Return the (x, y) coordinate for the center point of the cell that contains the specified text.  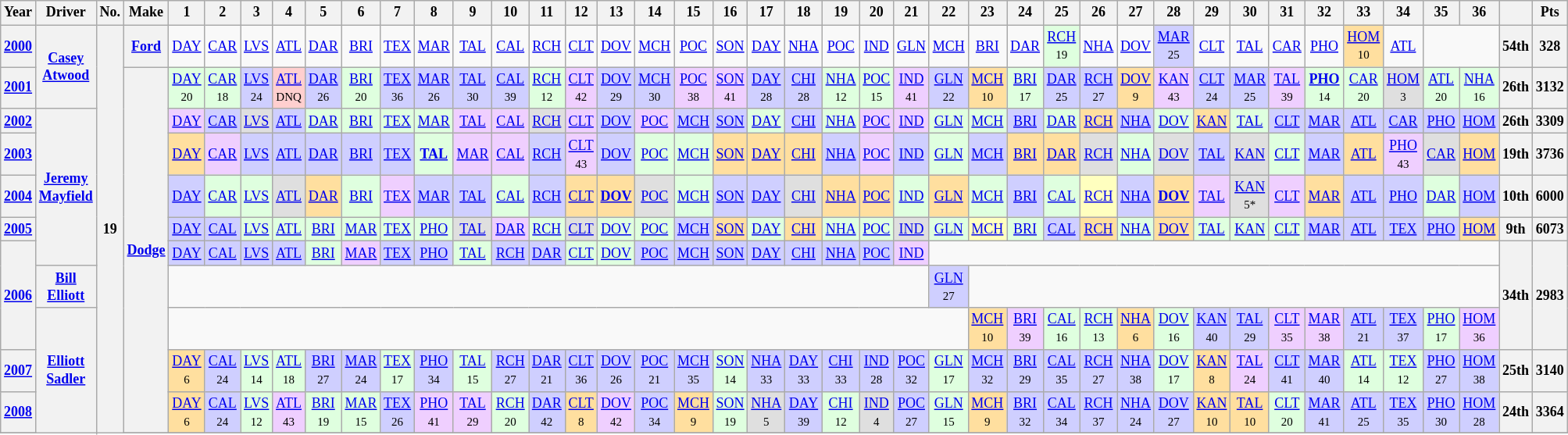
MAR41 (1324, 412)
Ford (146, 46)
TAL39 (1287, 88)
No. (109, 12)
2007 (19, 370)
3140 (1550, 370)
MCH32 (988, 370)
CLT43 (581, 154)
DAR21 (547, 370)
14 (655, 12)
DOV26 (616, 370)
9th (1516, 230)
GLN22 (948, 88)
25th (1516, 370)
Casey Atwood (66, 67)
MAR40 (1324, 370)
DAY33 (804, 370)
ATL14 (1364, 370)
Elliott Sadler (66, 370)
29 (1212, 12)
HOM38 (1480, 370)
CLT8 (581, 412)
SON41 (730, 88)
30 (1250, 12)
Bill Elliott (66, 287)
TAL30 (473, 88)
3736 (1550, 154)
21 (912, 12)
CAL35 (1061, 370)
Driver (66, 12)
ATL20 (1441, 88)
35 (1441, 12)
CHI12 (841, 412)
ATL18 (289, 370)
10 (511, 12)
ATLDNQ (289, 88)
CHI28 (804, 88)
4 (289, 12)
RCH13 (1098, 329)
GLN15 (948, 412)
HOM10 (1364, 46)
DAR25 (1061, 88)
9 (473, 12)
TEX36 (398, 88)
CAL16 (1061, 329)
31 (1287, 12)
CAR20 (1364, 88)
POC15 (877, 88)
RCH20 (511, 412)
CLT35 (1287, 329)
NHA16 (1480, 88)
8 (434, 12)
DOV42 (616, 412)
DAY20 (187, 88)
MCH35 (694, 370)
6 (361, 12)
28 (1173, 12)
Make (146, 12)
DAY28 (766, 88)
DAR26 (323, 88)
SON14 (730, 370)
IND 41 (912, 88)
22 (948, 12)
NHA33 (766, 370)
2004 (19, 196)
2983 (1550, 295)
MAR24 (361, 370)
ATL43 (289, 412)
10th (1516, 196)
1 (187, 12)
CLT41 (1287, 370)
3309 (1550, 120)
DOV9 (1136, 88)
2 (223, 12)
SON19 (730, 412)
PHO14 (1324, 88)
25 (1061, 12)
PHO41 (434, 412)
3364 (1550, 412)
BRI17 (1025, 88)
BRI29 (1025, 370)
BRI20 (361, 88)
KAN5* (1250, 196)
7 (398, 12)
PHO43 (1403, 154)
16 (730, 12)
TAL10 (1250, 412)
11 (547, 12)
Year (19, 12)
RCH12 (547, 88)
POC34 (655, 412)
2002 (19, 120)
54th (1516, 46)
RCH19 (1061, 46)
KAN40 (1212, 329)
18 (804, 12)
24th (1516, 412)
MCH30 (655, 88)
36 (1480, 12)
34 (1403, 12)
BRI27 (323, 370)
MAR38 (1324, 329)
GLN17 (948, 370)
6000 (1550, 196)
34th (1516, 295)
2001 (19, 88)
KAN43 (1173, 88)
Jeremy Mayfield (66, 187)
3132 (1550, 88)
MAR15 (361, 412)
RCH37 (1098, 412)
27 (1136, 12)
PHO30 (1441, 412)
TEX35 (1403, 412)
TAL24 (1250, 370)
NHA12 (841, 88)
ATL21 (1364, 329)
HOM28 (1480, 412)
TEX17 (398, 370)
CLT20 (1287, 412)
GLN27 (948, 287)
BRI32 (1025, 412)
PHO34 (434, 370)
2000 (19, 46)
POC21 (655, 370)
DAR42 (547, 412)
MAR26 (434, 88)
IND28 (877, 370)
2005 (19, 230)
24 (1025, 12)
DOV27 (1173, 412)
17 (766, 12)
6073 (1550, 230)
DOV16 (1173, 329)
32 (1324, 12)
33 (1364, 12)
328 (1550, 46)
BRI19 (323, 412)
NHA24 (1136, 412)
23 (988, 12)
DOV17 (1173, 370)
2003 (19, 154)
13 (616, 12)
TAL15 (473, 370)
NHA5 (766, 412)
TEX12 (1403, 370)
CAR18 (223, 88)
LVS14 (256, 370)
HOM3 (1403, 88)
26 (1098, 12)
CLT42 (581, 88)
POC27 (912, 412)
POC38 (694, 88)
15 (694, 12)
LVS12 (256, 412)
TEX37 (1403, 329)
ATL25 (1364, 412)
3 (256, 12)
POC32 (912, 370)
CAL39 (511, 88)
19th (1516, 154)
PHO27 (1441, 370)
NHA38 (1136, 370)
12 (581, 12)
NHA6 (1136, 329)
2006 (19, 295)
IND4 (877, 412)
HOM36 (1480, 329)
CLT24 (1212, 88)
5 (323, 12)
2008 (19, 412)
CLT36 (581, 370)
Pts (1550, 12)
BRI39 (1025, 329)
TEX26 (398, 412)
DAY39 (804, 412)
KAN10 (1212, 412)
Dodge (146, 250)
CAL34 (1061, 412)
LVS24 (256, 88)
DOV29 (616, 88)
KAN8 (1212, 370)
CHI33 (841, 370)
PHO17 (1441, 329)
20 (877, 12)
